For the text-containing cell, return its midpoint in (X, Y) coordinate format. 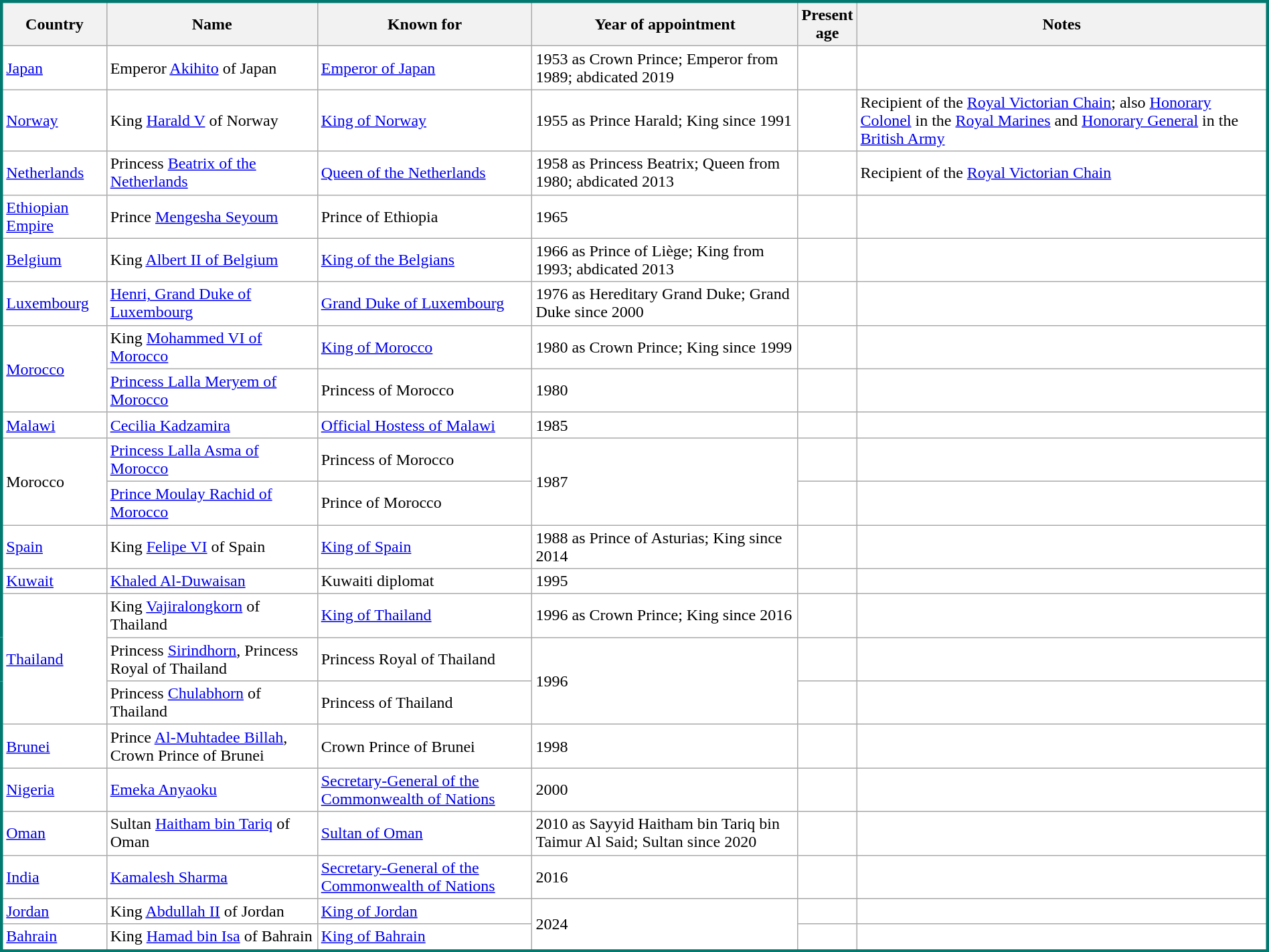
Khaled Al-Duwaisan (211, 581)
Prince of Morocco (424, 503)
Grand Duke of Luxembourg (424, 304)
Official Hostess of Malawi (424, 425)
Thailand (54, 660)
1995 (665, 581)
Bahrain (54, 937)
Kamalesh Sharma (211, 876)
Recipient of the Royal Victorian Chain (1062, 173)
1996 (665, 681)
1988 as Prince of Asturias; King since 2014 (665, 546)
King of Jordan (424, 911)
1980 (665, 391)
1966 as Prince of Liège; King from 1993; abdicated 2013 (665, 260)
Prince Mengesha Seyoum (211, 217)
Queen of the Netherlands (424, 173)
Emperor of Japan (424, 68)
1987 (665, 481)
Year of appointment (665, 24)
1958 as Princess Beatrix; Queen from 1980; abdicated 2013 (665, 173)
1965 (665, 217)
King Hamad bin Isa of Bahrain (211, 937)
Prince of Ethiopia (424, 217)
Presentage (827, 24)
Prince Al-Muhtadee Billah, Crown Prince of Brunei (211, 747)
King Vajiralongkorn of Thailand (211, 615)
Cecilia Kadzamira (211, 425)
Malawi (54, 425)
Kuwaiti diplomat (424, 581)
Princess Lalla Asma of Morocco (211, 459)
Prince Moulay Rachid of Morocco (211, 503)
1976 as Hereditary Grand Duke; Grand Duke since 2000 (665, 304)
Recipient of the Royal Victorian Chain; also Honorary Colonel in the Royal Marines and Honorary General in the British Army (1062, 120)
King Abdullah II of Jordan (211, 911)
Netherlands (54, 173)
King of Norway (424, 120)
Princess Sirindhorn, Princess Royal of Thailand (211, 660)
Princess Chulabhorn of Thailand (211, 702)
King Mohammed VI of Morocco (211, 347)
1955 as Prince Harald; King since 1991 (665, 120)
Belgium (54, 260)
Henri, Grand Duke of Luxembourg (211, 304)
Japan (54, 68)
Princess Royal of Thailand (424, 660)
1980 as Crown Prince; King since 1999 (665, 347)
2010 as Sayyid Haitham bin Tariq bin Taimur Al Said; Sultan since 2020 (665, 834)
Princess Beatrix of the Netherlands (211, 173)
King of Thailand (424, 615)
1996 as Crown Prince; King since 2016 (665, 615)
Norway (54, 120)
Brunei (54, 747)
Princess Lalla Meryem of Morocco (211, 391)
Nigeria (54, 789)
King of Spain (424, 546)
Sultan of Oman (424, 834)
King of Bahrain (424, 937)
2016 (665, 876)
Luxembourg (54, 304)
King Harald V of Norway (211, 120)
1998 (665, 747)
India (54, 876)
Country (54, 24)
Princess of Thailand (424, 702)
Name (211, 24)
King Felipe VI of Spain (211, 546)
Ethiopian Empire (54, 217)
1953 as Crown Prince; Emperor from 1989; abdicated 2019 (665, 68)
2000 (665, 789)
King of Morocco (424, 347)
Emperor Akihito of Japan (211, 68)
Crown Prince of Brunei (424, 747)
King of the Belgians (424, 260)
1985 (665, 425)
Emeka Anyaoku (211, 789)
Spain (54, 546)
Sultan Haitham bin Tariq of Oman (211, 834)
Notes (1062, 24)
Kuwait (54, 581)
2024 (665, 925)
Jordan (54, 911)
Known for (424, 24)
Oman (54, 834)
King Albert II of Belgium (211, 260)
